Output the [X, Y] coordinate of the center of the cell containing the given text.  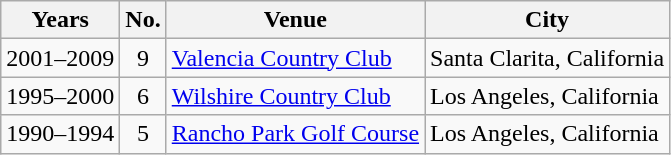
Valencia Country Club [295, 58]
1990–1994 [60, 134]
5 [143, 134]
City [548, 20]
Venue [295, 20]
No. [143, 20]
2001–2009 [60, 58]
Years [60, 20]
1995–2000 [60, 96]
6 [143, 96]
Santa Clarita, California [548, 58]
Rancho Park Golf Course [295, 134]
Wilshire Country Club [295, 96]
9 [143, 58]
